Scan for the cell matching the given text and deliver its [x, y] coordinate at center. 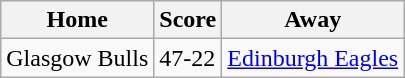
Away [313, 20]
Score [188, 20]
Glasgow Bulls [78, 58]
Home [78, 20]
Edinburgh Eagles [313, 58]
47-22 [188, 58]
